Detect which cell encompasses the target text, then output its [X, Y] center coordinate. 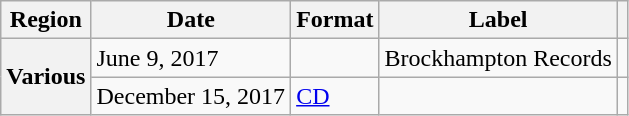
Region [46, 20]
June 9, 2017 [191, 58]
Format [335, 20]
Brockhampton Records [498, 58]
Label [498, 20]
CD [335, 96]
Various [46, 77]
Date [191, 20]
December 15, 2017 [191, 96]
